Detect which cell encompasses the target text, then output its (X, Y) center coordinate. 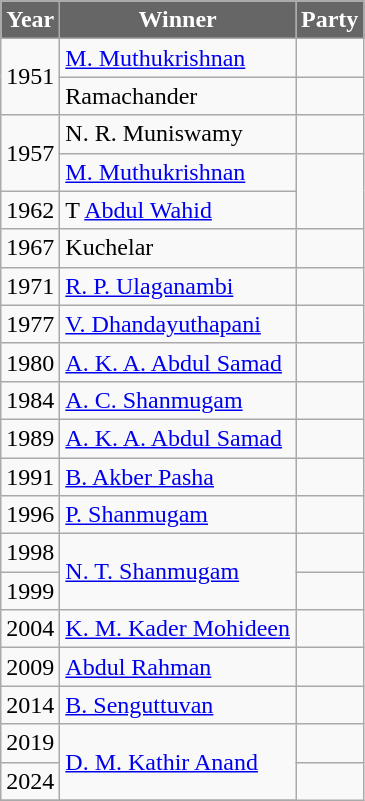
D. M. Kathir Anand (178, 762)
1967 (30, 248)
1999 (30, 591)
Party (330, 20)
N. R. Muniswamy (178, 134)
2014 (30, 705)
Kuchelar (178, 248)
K. M. Kader Mohideen (178, 629)
2019 (30, 743)
B. Akber Pasha (178, 477)
1977 (30, 324)
P. Shanmugam (178, 515)
1962 (30, 210)
1980 (30, 362)
1989 (30, 438)
A. C. Shanmugam (178, 400)
1971 (30, 286)
N. T. Shanmugam (178, 572)
Year (30, 20)
1957 (30, 153)
2024 (30, 781)
Ramachander (178, 96)
1951 (30, 77)
Winner (178, 20)
1991 (30, 477)
1984 (30, 400)
2009 (30, 667)
1996 (30, 515)
R. P. Ulaganambi (178, 286)
1998 (30, 553)
B. Senguttuvan (178, 705)
V. Dhandayuthapani (178, 324)
Abdul Rahman (178, 667)
T Abdul Wahid (178, 210)
2004 (30, 629)
